Determine the (X, Y) coordinate at the center of the cell enclosing the given text.  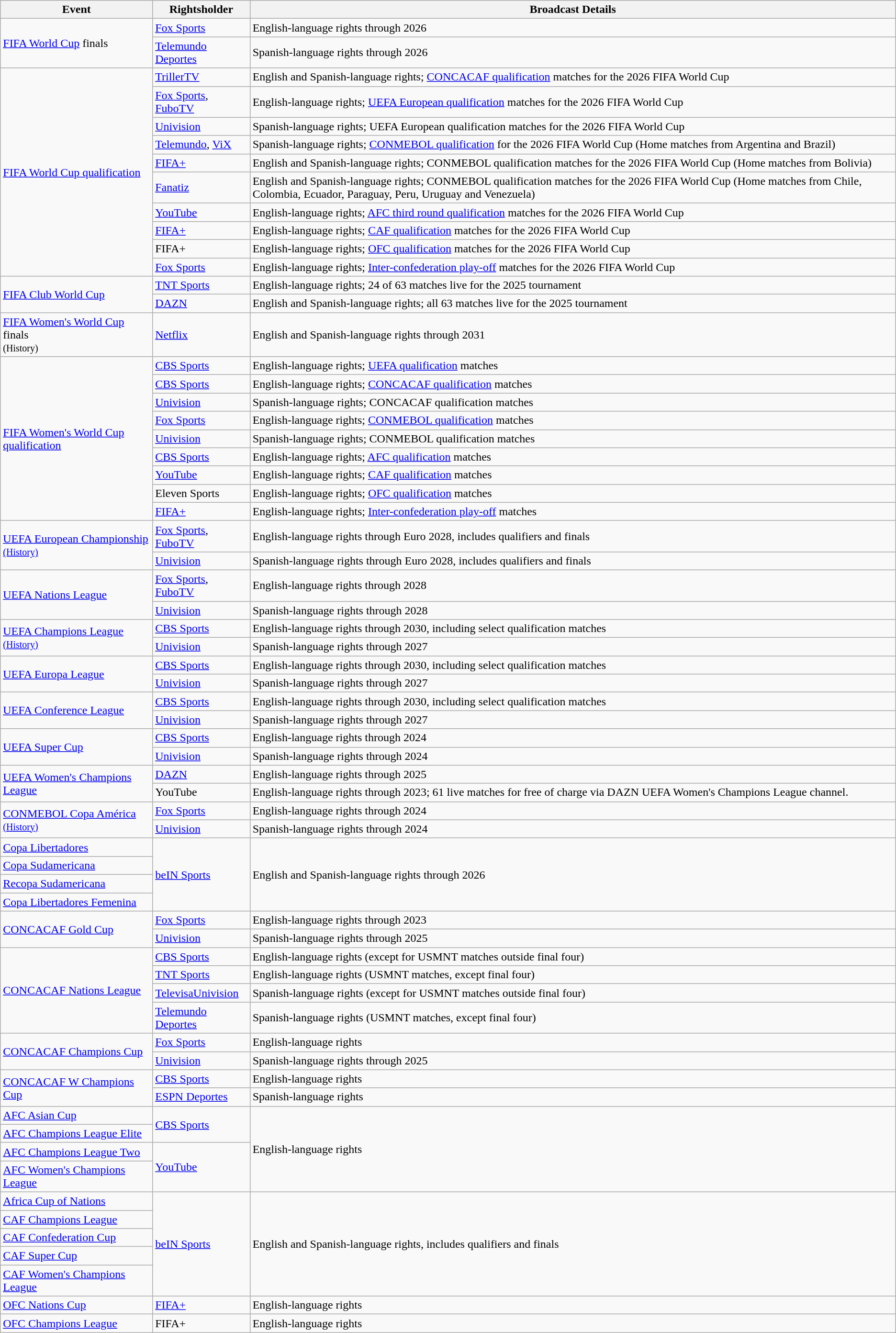
English-language rights; UEFA qualification matches (572, 366)
Rightsholder (201, 10)
ESPN Deportes (201, 1097)
Spanish-language rights through 2026 (572, 53)
AFC Champions League Two (77, 1152)
Spanish-language rights; UEFA European qualification matches for the 2026 FIFA World Cup (572, 126)
CONMEBOL Copa América(History) (77, 820)
English-language rights; CAF qualification matches for the 2026 FIFA World Cup (572, 230)
English-language rights; Inter-confederation play-off matches for the 2026 FIFA World Cup (572, 267)
CAF Confederation Cup (77, 1238)
English-language rights; Inter-confederation play-off matches (572, 511)
English-language rights (USMNT matches, except final four) (572, 975)
CONCACAF Nations League (77, 990)
Fanatiz (201, 188)
Event (77, 10)
CAF Champions League (77, 1220)
FIFA World Cup qualification (77, 172)
Spanish-language rights (572, 1097)
UEFA European Championship(History) (77, 545)
FIFA Women's World Cup qualification (77, 439)
Eleven Sports (201, 493)
OFC Nations Cup (77, 1305)
Telemundo, ViX (201, 145)
FIFA Club World Cup (77, 294)
Spanish-language rights (USMNT matches, except final four) (572, 1018)
Netflix (201, 335)
FIFA World Cup finals (77, 43)
English-language rights; CONMEBOL qualification matches (572, 420)
Africa Cup of Nations (77, 1201)
TelevisaUnivision (201, 993)
CONCACAF W Champions Cup (77, 1088)
English-language rights; 24 of 63 matches live for the 2025 tournament (572, 285)
English-language rights through Euro 2028, includes qualifiers and finals (572, 536)
CONCACAF Champions Cup (77, 1051)
Spanish-language rights; CONCACAF qualification matches (572, 402)
AFC Women's Champions League (77, 1176)
English-language rights; OFC qualification matches for the 2026 FIFA World Cup (572, 249)
English-language rights through 2026 (572, 28)
English-language rights through 2023; 61 live matches for free of charge via DAZN UEFA Women's Champions League channel. (572, 792)
English-language rights (except for USMNT matches outside final four) (572, 957)
TrillerTV (201, 77)
UEFA Europa League (77, 674)
OFC Champions League (77, 1323)
UEFA Women's Champions League (77, 783)
Spanish-language rights (except for USMNT matches outside final four) (572, 993)
Copa Libertadores (77, 847)
UEFA Conference League (77, 711)
English and Spanish-language rights; CONCACAF qualification matches for the 2026 FIFA World Cup (572, 77)
English-language rights through 2023 (572, 920)
English and Spanish-language rights; CONMEBOL qualification matches for the 2026 FIFA World Cup (Home matches from Bolivia) (572, 163)
FIFA Women's World Cup finals(History) (77, 335)
UEFA Super Cup (77, 747)
English and Spanish-language rights through 2031 (572, 335)
Spanish-language rights; CONMEBOL qualification matches (572, 439)
English-language rights; CONCACAF qualification matches (572, 384)
Spanish-language rights through Euro 2028, includes qualifiers and finals (572, 561)
English-language rights; AFC qualification matches (572, 457)
CAF Women's Champions League (77, 1280)
Spanish-language rights; CONMEBOL qualification for the 2026 FIFA World Cup (Home matches from Argentina and Brazil) (572, 145)
AFC Asian Cup (77, 1115)
CONCACAF Gold Cup (77, 929)
Recopa Sudamericana (77, 883)
English and Spanish-language rights through 2026 (572, 874)
English and Spanish-language rights, includes qualifiers and finals (572, 1244)
UEFA Champions League(History) (77, 638)
English-language rights through 2025 (572, 774)
English-language rights; UEFA European qualification matches for the 2026 FIFA World Cup (572, 102)
UEFA Nations League (77, 595)
Copa Libertadores Femenina (77, 902)
CAF Super Cup (77, 1256)
Spanish-language rights through 2028 (572, 610)
English-language rights through 2028 (572, 585)
English-language rights; OFC qualification matches (572, 493)
English-language rights; AFC third round qualification matches for the 2026 FIFA World Cup (572, 212)
Copa Sudamericana (77, 865)
English and Spanish-language rights; all 63 matches live for the 2025 tournament (572, 304)
AFC Champions League Elite (77, 1133)
Broadcast Details (572, 10)
English-language rights; CAF qualification matches (572, 475)
